Capture the cell that displays the provided text and extract its (X, Y) central coordinate. 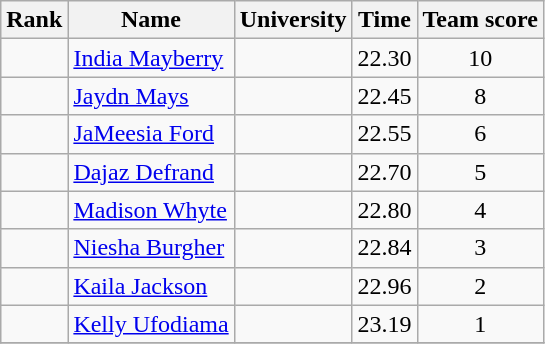
India Mayberry (151, 58)
3 (480, 248)
22.80 (384, 210)
22.84 (384, 248)
22.30 (384, 58)
22.96 (384, 286)
22.45 (384, 96)
University (293, 20)
6 (480, 134)
Name (151, 20)
JaMeesia Ford (151, 134)
10 (480, 58)
1 (480, 324)
8 (480, 96)
Jaydn Mays (151, 96)
Madison Whyte (151, 210)
Kaila Jackson (151, 286)
5 (480, 172)
23.19 (384, 324)
Dajaz Defrand (151, 172)
2 (480, 286)
Time (384, 20)
Niesha Burgher (151, 248)
Rank (34, 20)
22.70 (384, 172)
4 (480, 210)
Team score (480, 20)
22.55 (384, 134)
Kelly Ufodiama (151, 324)
